Scan for the cell matching the given text and deliver its (X, Y) coordinate at center. 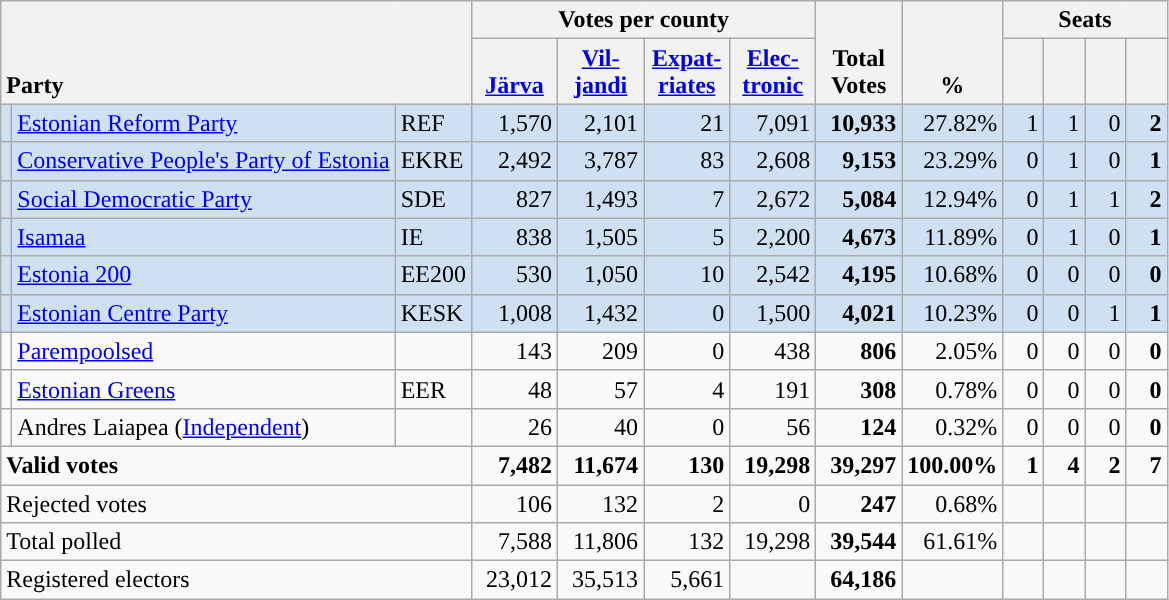
56 (773, 427)
1,500 (773, 313)
4,021 (859, 313)
11.89% (952, 237)
% (952, 52)
2,101 (601, 123)
247 (859, 503)
Andres Laiapea (Independent) (204, 427)
9,153 (859, 161)
308 (859, 389)
21 (687, 123)
REF (433, 123)
27.82% (952, 123)
Estonian Greens (204, 389)
530 (515, 275)
Seats (1085, 20)
Estonian Centre Party (204, 313)
Valid votes (236, 465)
4,673 (859, 237)
Isamaa (204, 237)
Conservative People's Party of Estonia (204, 161)
SDE (433, 199)
0.68% (952, 503)
Elec- tronic (773, 72)
827 (515, 199)
130 (687, 465)
838 (515, 237)
48 (515, 389)
1,570 (515, 123)
Registered electors (236, 580)
11,806 (601, 542)
5,661 (687, 580)
1,008 (515, 313)
2,200 (773, 237)
Social Democratic Party (204, 199)
1,432 (601, 313)
191 (773, 389)
KESK (433, 313)
806 (859, 351)
7,091 (773, 123)
IE (433, 237)
3,787 (601, 161)
124 (859, 427)
Total polled (236, 542)
11,674 (601, 465)
7,588 (515, 542)
83 (687, 161)
Votes per county (644, 20)
4,195 (859, 275)
64,186 (859, 580)
61.61% (952, 542)
Rejected votes (236, 503)
7,482 (515, 465)
Party (236, 52)
2,672 (773, 199)
Estonia 200 (204, 275)
23,012 (515, 580)
5,084 (859, 199)
Estonian Reform Party (204, 123)
0.78% (952, 389)
Vil- jandi (601, 72)
100.00% (952, 465)
EE200 (433, 275)
23.29% (952, 161)
10 (687, 275)
1,493 (601, 199)
Parempoolsed (204, 351)
Järva (515, 72)
0.32% (952, 427)
40 (601, 427)
5 (687, 237)
10.23% (952, 313)
2,608 (773, 161)
26 (515, 427)
57 (601, 389)
39,544 (859, 542)
209 (601, 351)
EER (433, 389)
12.94% (952, 199)
1,505 (601, 237)
106 (515, 503)
Total Votes (859, 52)
39,297 (859, 465)
35,513 (601, 580)
10.68% (952, 275)
10,933 (859, 123)
438 (773, 351)
2,492 (515, 161)
1,050 (601, 275)
2.05% (952, 351)
EKRE (433, 161)
2,542 (773, 275)
143 (515, 351)
Expat- riates (687, 72)
